Determine the [X, Y] coordinate at the center of the cell enclosing the given text.  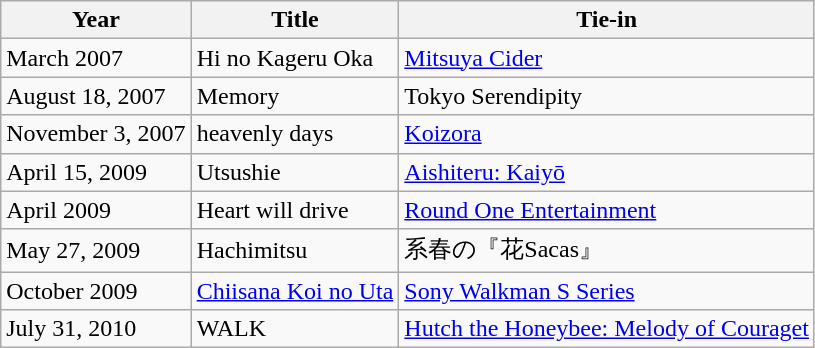
November 3, 2007 [96, 134]
Round One Entertainment [607, 210]
Sony Walkman S Series [607, 291]
WALK [295, 329]
March 2007 [96, 58]
April 15, 2009 [96, 172]
Chiisana Koi no Uta [295, 291]
Hi no Kageru Oka [295, 58]
Hutch the Honeybee: Melody of Couraget [607, 329]
Utsushie [295, 172]
July 31, 2010 [96, 329]
Heart will drive [295, 210]
Tie-in [607, 20]
August 18, 2007 [96, 96]
Tokyo Serendipity [607, 96]
Title [295, 20]
Hachimitsu [295, 250]
Koizora [607, 134]
October 2009 [96, 291]
April 2009 [96, 210]
heavenly days [295, 134]
系春の『花Sacas』 [607, 250]
May 27, 2009 [96, 250]
Year [96, 20]
Mitsuya Cider [607, 58]
Aishiteru: Kaiyō [607, 172]
Memory [295, 96]
